From the cell containing the given text, extract its center point as [x, y] coordinate. 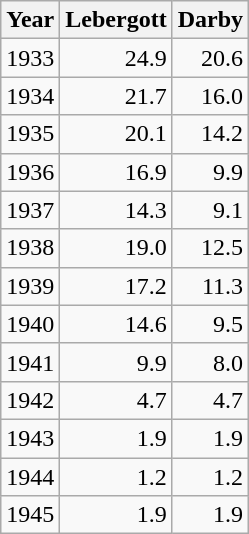
20.1 [116, 134]
Darby [210, 20]
9.1 [210, 210]
1941 [30, 362]
16.0 [210, 96]
Year [30, 20]
1942 [30, 400]
11.3 [210, 286]
1945 [30, 515]
1944 [30, 477]
14.3 [116, 210]
1934 [30, 96]
24.9 [116, 58]
16.9 [116, 172]
Lebergott [116, 20]
12.5 [210, 248]
1939 [30, 286]
21.7 [116, 96]
1943 [30, 438]
9.5 [210, 324]
14.6 [116, 324]
14.2 [210, 134]
1935 [30, 134]
1933 [30, 58]
19.0 [116, 248]
8.0 [210, 362]
1937 [30, 210]
1936 [30, 172]
1940 [30, 324]
20.6 [210, 58]
1938 [30, 248]
17.2 [116, 286]
